Determine the [x, y] coordinate at the center of the cell enclosing the given text.  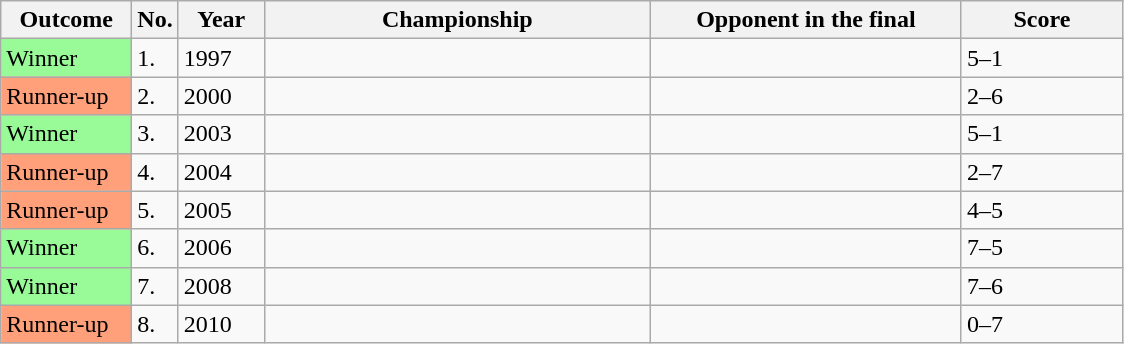
0–7 [1042, 324]
2010 [221, 324]
1997 [221, 58]
3. [155, 134]
1. [155, 58]
2005 [221, 210]
6. [155, 248]
2004 [221, 172]
Opponent in the final [806, 20]
Year [221, 20]
No. [155, 20]
Outcome [66, 20]
2. [155, 96]
7. [155, 286]
4. [155, 172]
2–6 [1042, 96]
7–6 [1042, 286]
2003 [221, 134]
Championship [457, 20]
8. [155, 324]
4–5 [1042, 210]
7–5 [1042, 248]
2006 [221, 248]
2–7 [1042, 172]
Score [1042, 20]
2000 [221, 96]
2008 [221, 286]
5. [155, 210]
